Scan for the cell matching the given text and deliver its [X, Y] coordinate at center. 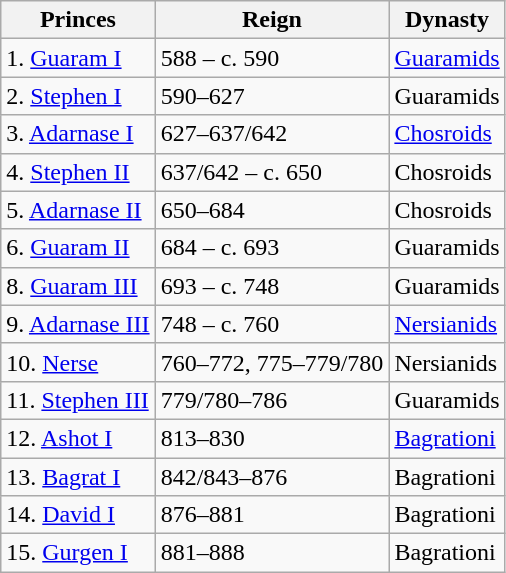
779/780–786 [272, 400]
684 – c. 693 [272, 248]
876–881 [272, 515]
590–627 [272, 96]
Dynasty [447, 20]
650–684 [272, 210]
13. Bagrat I [78, 477]
9. Adarnase III [78, 324]
6. Guaram II [78, 248]
14. David I [78, 515]
748 – c. 760 [272, 324]
Princes [78, 20]
11. Stephen III [78, 400]
3. Adarnase I [78, 134]
760–772, 775–779/780 [272, 362]
4. Stephen II [78, 172]
5. Adarnase II [78, 210]
Reign [272, 20]
693 – c. 748 [272, 286]
813–830 [272, 438]
637/642 – c. 650 [272, 172]
1. Guaram I [78, 58]
881–888 [272, 553]
2. Stephen I [78, 96]
627–637/642 [272, 134]
842/843–876 [272, 477]
12. Ashot I [78, 438]
10. Nerse [78, 362]
8. Guaram III [78, 286]
15. Gurgen I [78, 553]
588 – c. 590 [272, 58]
